From the cell containing the given text, extract its center point as (x, y) coordinate. 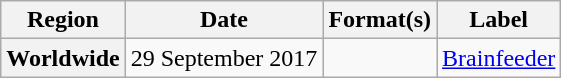
Format(s) (380, 20)
29 September 2017 (224, 58)
Worldwide (63, 58)
Label (499, 20)
Date (224, 20)
Region (63, 20)
Brainfeeder (499, 58)
